Capture the cell that displays the provided text and extract its [X, Y] central coordinate. 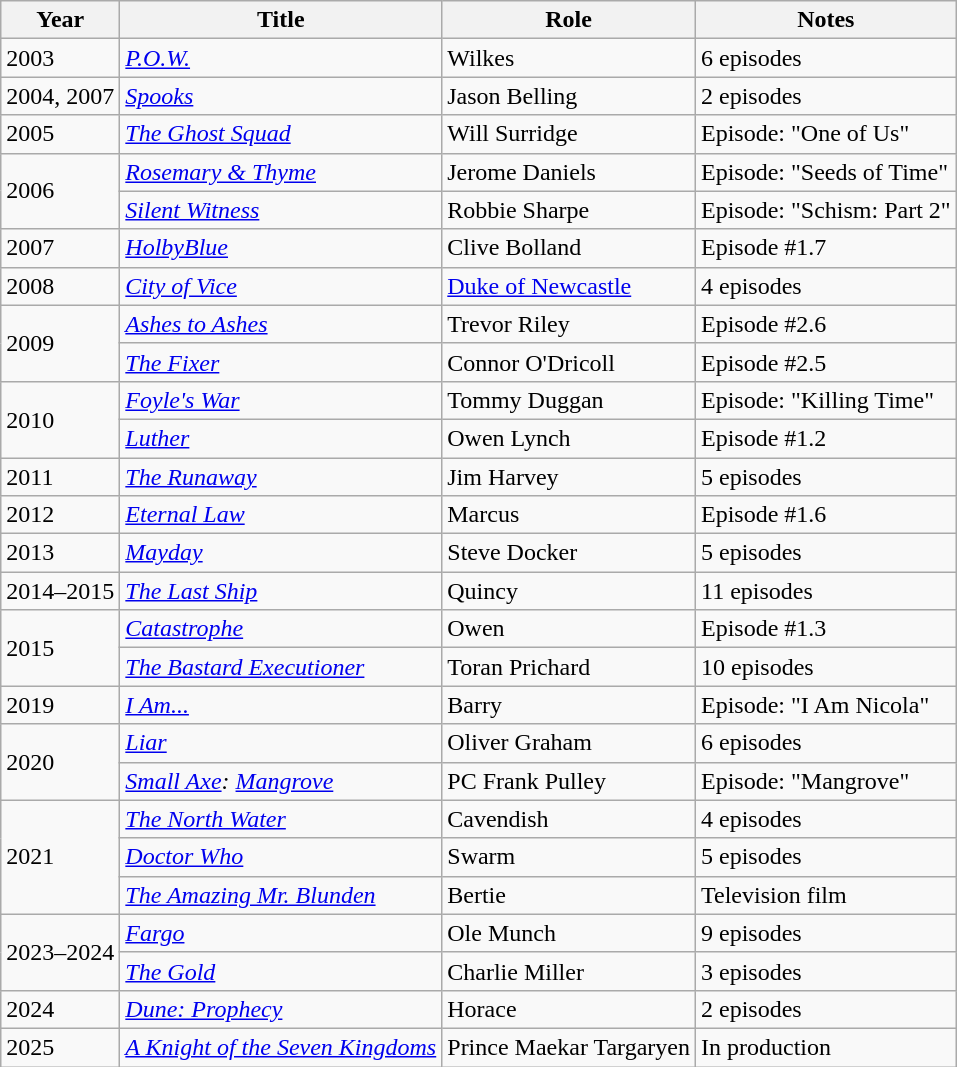
Clive Bolland [569, 248]
2003 [60, 58]
2015 [60, 648]
2011 [60, 477]
P.O.W. [281, 58]
2021 [60, 857]
Year [60, 20]
2004, 2007 [60, 96]
Title [281, 20]
Bertie [569, 895]
Toran Prichard [569, 667]
Episode: "I Am Nicola" [826, 705]
9 episodes [826, 933]
2014–2015 [60, 591]
Episode: "Seeds of Time" [826, 172]
Episode: "Mangrove" [826, 781]
2013 [60, 553]
Jerome Daniels [569, 172]
Spooks [281, 96]
Barry [569, 705]
In production [826, 1047]
Swarm [569, 857]
Episode #1.3 [826, 629]
Quincy [569, 591]
2010 [60, 419]
2023–2024 [60, 952]
HolbyBlue [281, 248]
I Am... [281, 705]
PC Frank Pulley [569, 781]
Oliver Graham [569, 743]
Prince Maekar Targaryen [569, 1047]
Owen [569, 629]
Episode #2.5 [826, 362]
Episode #1.2 [826, 438]
2009 [60, 343]
Duke of Newcastle [569, 286]
Steve Docker [569, 553]
3 episodes [826, 971]
Owen Lynch [569, 438]
Luther [281, 438]
Doctor Who [281, 857]
Episode: "Killing Time" [826, 400]
2024 [60, 1009]
Rosemary & Thyme [281, 172]
Jim Harvey [569, 477]
2007 [60, 248]
10 episodes [826, 667]
Episode: "One of Us" [826, 134]
Mayday [281, 553]
Catastrophe [281, 629]
Will Surridge [569, 134]
Horace [569, 1009]
Ole Munch [569, 933]
Wilkes [569, 58]
2005 [60, 134]
2019 [60, 705]
The Amazing Mr. Blunden [281, 895]
11 episodes [826, 591]
2006 [60, 191]
The Bastard Executioner [281, 667]
Cavendish [569, 819]
Charlie Miller [569, 971]
Jason Belling [569, 96]
2008 [60, 286]
Episode #1.7 [826, 248]
The Ghost Squad [281, 134]
City of Vice [281, 286]
Dune: Prophecy [281, 1009]
2025 [60, 1047]
Foyle's War [281, 400]
Tommy Duggan [569, 400]
Episode #1.6 [826, 515]
The North Water [281, 819]
The Last Ship [281, 591]
Connor O'Dricoll [569, 362]
2012 [60, 515]
Role [569, 20]
Episode #2.6 [826, 324]
The Fixer [281, 362]
Episode: "Schism: Part 2" [826, 210]
Notes [826, 20]
Liar [281, 743]
Trevor Riley [569, 324]
Small Axe: Mangrove [281, 781]
Silent Witness [281, 210]
A Knight of the Seven Kingdoms [281, 1047]
Fargo [281, 933]
Eternal Law [281, 515]
Television film [826, 895]
Robbie Sharpe [569, 210]
The Gold [281, 971]
Marcus [569, 515]
The Runaway [281, 477]
Ashes to Ashes [281, 324]
2020 [60, 762]
